Pinpoint the cell where the given text exists, returning its [x, y] midpoint coordinate. 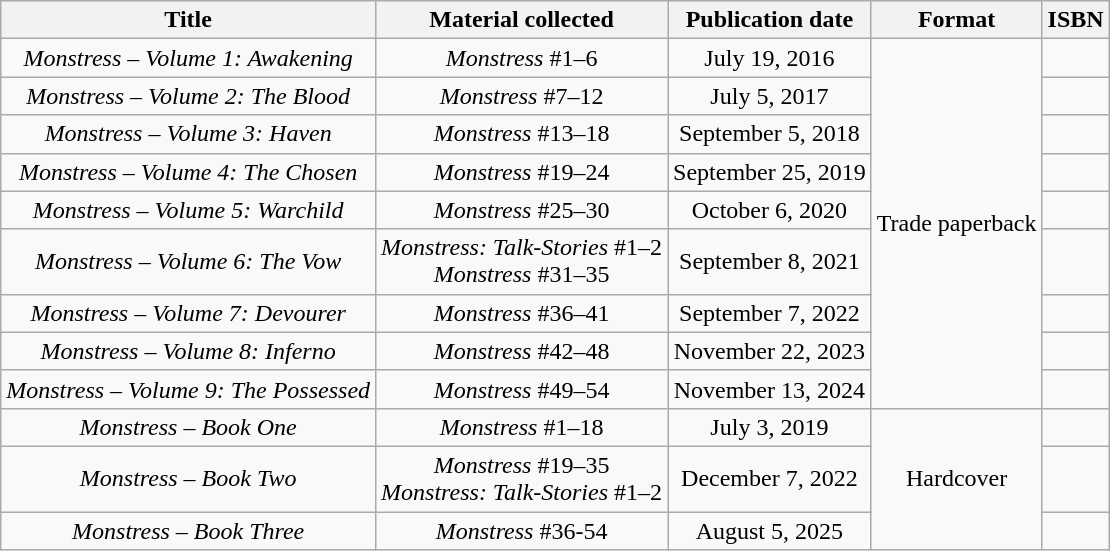
ISBN [1076, 20]
Monstress – Book One [188, 427]
Format [956, 20]
Monstress #1–18 [522, 427]
July 5, 2017 [770, 96]
Monstress #19–24 [522, 172]
Monstress #36–41 [522, 313]
July 19, 2016 [770, 58]
Monstress – Volume 5: Warchild [188, 210]
Monstress – Volume 9: The Possessed [188, 389]
Monstress – Volume 8: Inferno [188, 351]
Monstress: Talk-Stories #1–2Monstress #31–35 [522, 262]
Monstress – Volume 4: The Chosen [188, 172]
Monstress #13–18 [522, 134]
August 5, 2025 [770, 531]
Monstress #19–35Monstress: Talk-Stories #1–2 [522, 478]
July 3, 2019 [770, 427]
Monstress #36-54 [522, 531]
November 13, 2024 [770, 389]
Publication date [770, 20]
Monstress #7–12 [522, 96]
November 22, 2023 [770, 351]
Trade paperback [956, 224]
Material collected [522, 20]
Title [188, 20]
Monstress – Volume 3: Haven [188, 134]
September 7, 2022 [770, 313]
Monstress #42–48 [522, 351]
Monstress – Volume 6: The Vow [188, 262]
Monstress #49–54 [522, 389]
Monstress – Volume 7: Devourer [188, 313]
Monstress – Book Two [188, 478]
December 7, 2022 [770, 478]
Monstress – Volume 2: The Blood [188, 96]
Hardcover [956, 478]
October 6, 2020 [770, 210]
September 25, 2019 [770, 172]
Monstress – Book Three [188, 531]
Monstress – Volume 1: Awakening [188, 58]
Monstress #1–6 [522, 58]
Monstress #25–30 [522, 210]
September 8, 2021 [770, 262]
September 5, 2018 [770, 134]
